Return (x, y) of the center of cell containing provided text 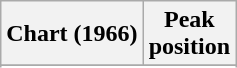
Chart (1966) (72, 34)
Peakposition (189, 34)
